Extract the [x, y] coordinate from the center of the cell holding the provided text.  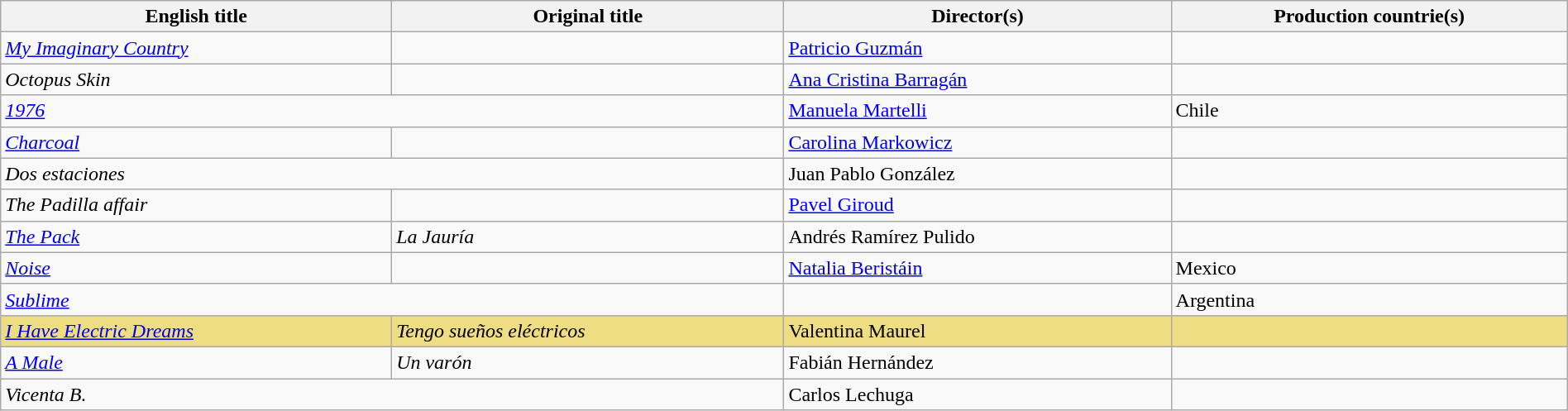
Un varón [588, 362]
Manuela Martelli [978, 111]
Natalia Beristáin [978, 268]
Patricio Guzmán [978, 48]
1976 [392, 111]
Dos estaciones [392, 174]
Carolina Markowicz [978, 142]
Mexico [1370, 268]
Ana Cristina Barragán [978, 79]
Original title [588, 17]
Production countrie(s) [1370, 17]
Vicenta B. [392, 394]
Fabián Hernández [978, 362]
Charcoal [197, 142]
English title [197, 17]
Argentina [1370, 299]
La Jauría [588, 237]
I Have Electric Dreams [197, 331]
Andrés Ramírez Pulido [978, 237]
Carlos Lechuga [978, 394]
Noise [197, 268]
The Padilla affair [197, 205]
Octopus Skin [197, 79]
Valentina Maurel [978, 331]
Juan Pablo González [978, 174]
Sublime [392, 299]
The Pack [197, 237]
Chile [1370, 111]
Director(s) [978, 17]
Pavel Giroud [978, 205]
A Male [197, 362]
My Imaginary Country [197, 48]
Tengo sueños eléctricos [588, 331]
